Identify which cell holds the provided text, then report its [X, Y] central coordinate. 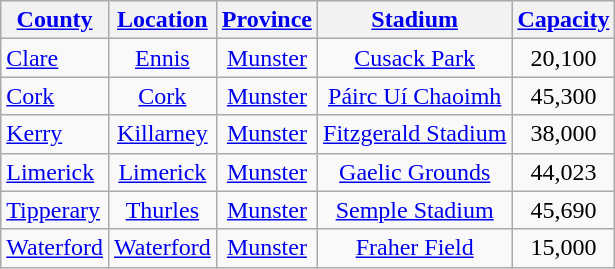
Thurles [162, 210]
Kerry [55, 134]
44,023 [564, 172]
15,000 [564, 248]
Fraher Field [415, 248]
Stadium [415, 20]
Killarney [162, 134]
45,690 [564, 210]
20,100 [564, 58]
Páirc Uí Chaoimh [415, 96]
Clare [55, 58]
Capacity [564, 20]
County [55, 20]
38,000 [564, 134]
Location [162, 20]
Semple Stadium [415, 210]
Gaelic Grounds [415, 172]
Tipperary [55, 210]
Ennis [162, 58]
Fitzgerald Stadium [415, 134]
Cusack Park [415, 58]
45,300 [564, 96]
Province [266, 20]
